Provide the (x, y) coordinate of the cell's center where the given text is located.  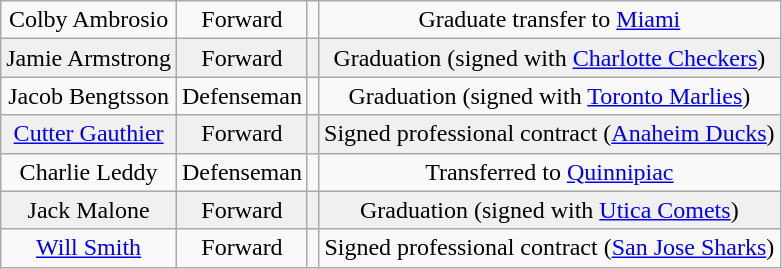
Charlie Leddy (89, 172)
Graduation (signed with Charlotte Checkers) (550, 58)
Jamie Armstrong (89, 58)
Colby Ambrosio (89, 20)
Cutter Gauthier (89, 134)
Jack Malone (89, 210)
Signed professional contract (Anaheim Ducks) (550, 134)
Signed professional contract (San Jose Sharks) (550, 248)
Transferred to Quinnipiac (550, 172)
Jacob Bengtsson (89, 96)
Will Smith (89, 248)
Graduate transfer to Miami (550, 20)
Graduation (signed with Utica Comets) (550, 210)
Graduation (signed with Toronto Marlies) (550, 96)
